For the text-containing cell, return its midpoint in [X, Y] coordinate format. 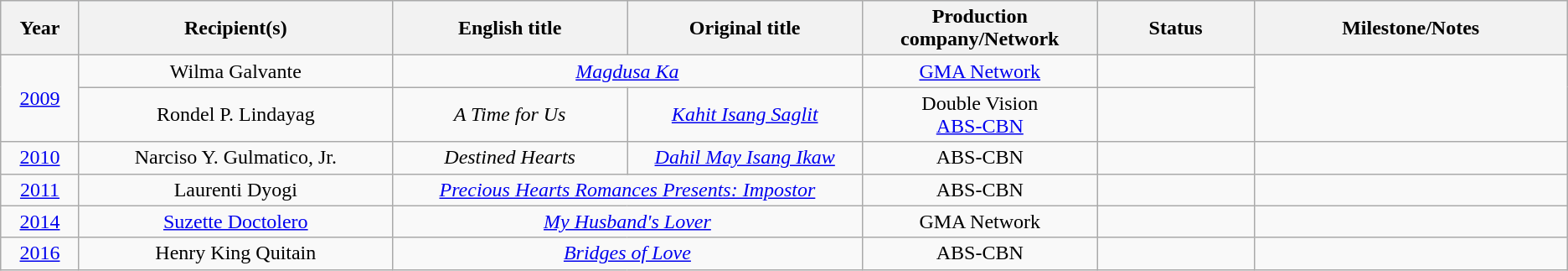
Milestone/Notes [1411, 29]
Original title [745, 29]
Suzette Doctolero [235, 221]
Dahil May Isang Ikaw [745, 158]
English title [509, 29]
Bridges of Love [627, 253]
Recipient(s) [235, 29]
My Husband's Lover [627, 221]
Magdusa Ka [627, 71]
Wilma Galvante [235, 71]
Destined Hearts [509, 158]
2011 [40, 190]
Kahit Isang Saglit [745, 114]
Precious Hearts Romances Presents: Impostor [627, 190]
Production company/Network [980, 29]
2010 [40, 158]
Laurenti Dyogi [235, 190]
2016 [40, 253]
Double VisionABS-CBN [980, 114]
2014 [40, 221]
Rondel P. Lindayag [235, 114]
Year [40, 29]
Narciso Y. Gulmatico, Jr. [235, 158]
A Time for Us [509, 114]
Status [1176, 29]
2009 [40, 99]
Henry King Quitain [235, 253]
